For the text-containing cell, return its midpoint in [x, y] coordinate format. 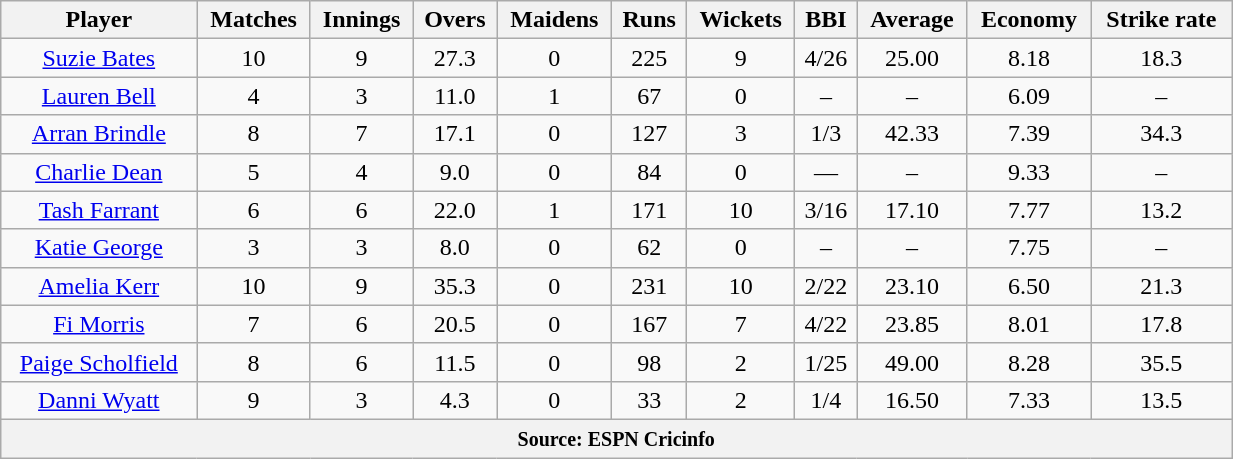
67 [650, 96]
Strike rate [1162, 20]
18.3 [1162, 58]
4.3 [455, 400]
11.0 [455, 96]
6.09 [1029, 96]
1/3 [826, 134]
33 [650, 400]
35.5 [1162, 362]
127 [650, 134]
Innings [362, 20]
98 [650, 362]
Paige Scholfield [99, 362]
Player [99, 20]
25.00 [912, 58]
7.33 [1029, 400]
9.0 [455, 172]
11.5 [455, 362]
Lauren Bell [99, 96]
21.3 [1162, 286]
167 [650, 324]
Runs [650, 20]
7.75 [1029, 248]
231 [650, 286]
8.18 [1029, 58]
49.00 [912, 362]
8.28 [1029, 362]
7.77 [1029, 210]
7.39 [1029, 134]
8.0 [455, 248]
Average [912, 20]
Overs [455, 20]
4/26 [826, 58]
225 [650, 58]
Tash Farrant [99, 210]
5 [254, 172]
16.50 [912, 400]
17.8 [1162, 324]
22.0 [455, 210]
42.33 [912, 134]
17.10 [912, 210]
4/22 [826, 324]
62 [650, 248]
Amelia Kerr [99, 286]
BBI [826, 20]
84 [650, 172]
Wickets [741, 20]
23.10 [912, 286]
3/16 [826, 210]
Suzie Bates [99, 58]
Fi Morris [99, 324]
Arran Brindle [99, 134]
2/22 [826, 286]
Economy [1029, 20]
1/4 [826, 400]
Charlie Dean [99, 172]
35.3 [455, 286]
27.3 [455, 58]
Danni Wyatt [99, 400]
13.2 [1162, 210]
9.33 [1029, 172]
8.01 [1029, 324]
6.50 [1029, 286]
171 [650, 210]
17.1 [455, 134]
Katie George [99, 248]
Matches [254, 20]
23.85 [912, 324]
13.5 [1162, 400]
20.5 [455, 324]
Source: ESPN Cricinfo [616, 438]
1/25 [826, 362]
34.3 [1162, 134]
— [826, 172]
Maidens [554, 20]
